Determine the [X, Y] coordinate at the center of the cell enclosing the given text.  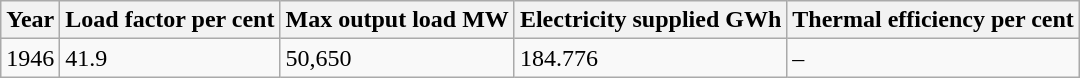
41.9 [170, 58]
Electricity supplied GWh [650, 20]
50,650 [397, 58]
Load factor per cent [170, 20]
1946 [30, 58]
Max output load MW [397, 20]
– [934, 58]
Thermal efficiency per cent [934, 20]
Year [30, 20]
184.776 [650, 58]
